Scan for the cell matching the given text and deliver its (X, Y) coordinate at center. 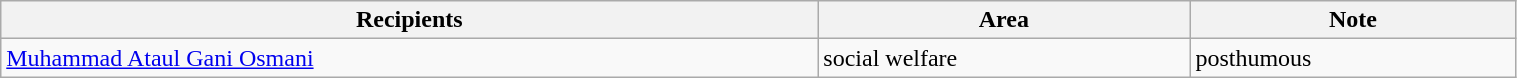
Recipients (410, 20)
Area (1004, 20)
Muhammad Ataul Gani Osmani (410, 58)
social welfare (1004, 58)
posthumous (1353, 58)
Note (1353, 20)
